Scan for the cell matching the given text and deliver its [X, Y] coordinate at center. 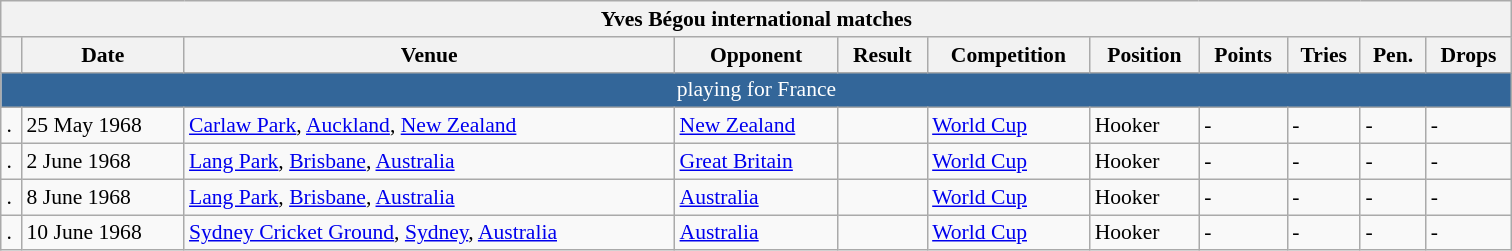
Points [1243, 55]
Result [882, 55]
playing for France [756, 90]
Tries [1324, 55]
Opponent [756, 55]
Great Britain [756, 162]
Pen. [1392, 55]
8 June 1968 [102, 197]
Yves Bégou international matches [756, 19]
Venue [430, 55]
Position [1145, 55]
Competition [1008, 55]
25 May 1968 [102, 126]
Sydney Cricket Ground, Sydney, Australia [430, 233]
Date [102, 55]
10 June 1968 [102, 233]
Carlaw Park, Auckland, New Zealand [430, 126]
New Zealand [756, 126]
Drops [1469, 55]
2 June 1968 [102, 162]
